For the text-containing cell, return its midpoint in (X, Y) coordinate format. 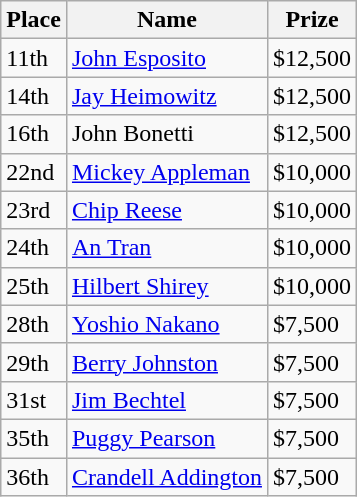
24th (34, 248)
Crandell Addington (166, 477)
25th (34, 286)
35th (34, 438)
36th (34, 477)
Prize (312, 20)
29th (34, 362)
23rd (34, 210)
11th (34, 58)
Berry Johnston (166, 362)
John Bonetti (166, 134)
28th (34, 324)
Jay Heimowitz (166, 96)
Name (166, 20)
Hilbert Shirey (166, 286)
16th (34, 134)
Place (34, 20)
John Esposito (166, 58)
Yoshio Nakano (166, 324)
Mickey Appleman (166, 172)
Puggy Pearson (166, 438)
14th (34, 96)
31st (34, 400)
Jim Bechtel (166, 400)
Chip Reese (166, 210)
An Tran (166, 248)
22nd (34, 172)
